Search for the cell housing the specified text and yield its (X, Y) center coordinate. 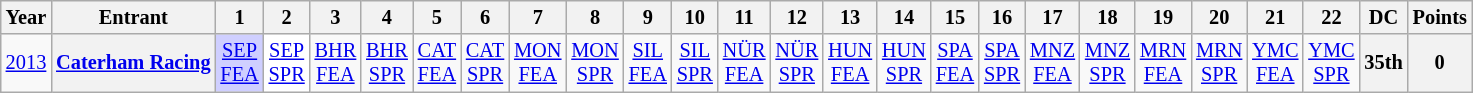
0 (1440, 63)
BHRSPR (387, 63)
5 (437, 17)
SILSPR (695, 63)
CATFEA (437, 63)
NÜRSPR (796, 63)
MONSPR (594, 63)
22 (1331, 17)
16 (1002, 17)
11 (744, 17)
YMCSPR (1331, 63)
Points (1440, 17)
14 (904, 17)
Entrant (133, 17)
17 (1052, 17)
8 (594, 17)
9 (648, 17)
MNZFEA (1052, 63)
MRNSPR (1219, 63)
35th (1383, 63)
MNZSPR (1108, 63)
BHRFEA (336, 63)
DC (1383, 17)
YMCFEA (1275, 63)
7 (538, 17)
12 (796, 17)
4 (387, 17)
SPAFEA (955, 63)
2013 (26, 63)
HUNSPR (904, 63)
18 (1108, 17)
3 (336, 17)
SEPSPR (287, 63)
21 (1275, 17)
SPASPR (1002, 63)
MRNFEA (1163, 63)
6 (485, 17)
SILFEA (648, 63)
15 (955, 17)
2 (287, 17)
NÜRFEA (744, 63)
1 (239, 17)
CATSPR (485, 63)
20 (1219, 17)
MONFEA (538, 63)
Year (26, 17)
HUNFEA (850, 63)
13 (850, 17)
Caterham Racing (133, 63)
SEPFEA (239, 63)
19 (1163, 17)
10 (695, 17)
